Identify which cell holds the provided text, then report its (x, y) central coordinate. 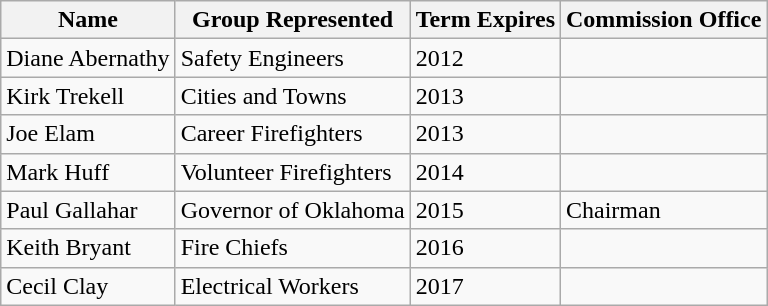
2016 (485, 248)
Cities and Towns (292, 96)
Mark Huff (88, 172)
2015 (485, 210)
Governor of Oklahoma (292, 210)
Career Firefighters (292, 134)
2017 (485, 286)
Term Expires (485, 20)
Joe Elam (88, 134)
Chairman (664, 210)
Volunteer Firefighters (292, 172)
Safety Engineers (292, 58)
2012 (485, 58)
Keith Bryant (88, 248)
2014 (485, 172)
Paul Gallahar (88, 210)
Cecil Clay (88, 286)
Kirk Trekell (88, 96)
Name (88, 20)
Diane Abernathy (88, 58)
Fire Chiefs (292, 248)
Commission Office (664, 20)
Group Represented (292, 20)
Electrical Workers (292, 286)
